Extract the [x, y] coordinate from the center of the cell holding the provided text.  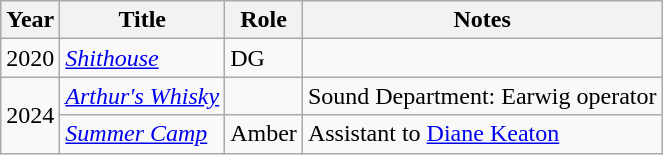
Assistant to Diane Keaton [482, 134]
Amber [264, 134]
Role [264, 20]
2024 [30, 115]
Notes [482, 20]
Summer Camp [142, 134]
Sound Department: Earwig operator [482, 96]
Arthur's Whisky [142, 96]
DG [264, 58]
Year [30, 20]
2020 [30, 58]
Title [142, 20]
Shithouse [142, 58]
